For the text-containing cell, return its midpoint in (x, y) coordinate format. 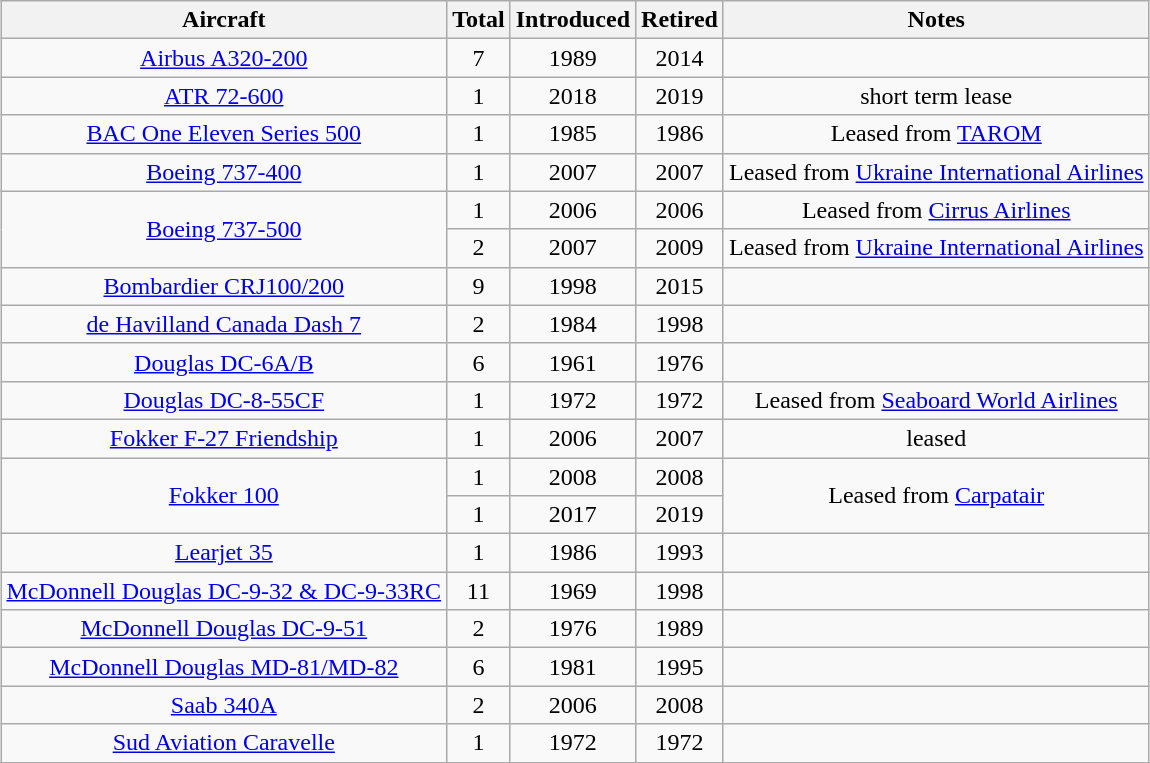
McDonnell Douglas DC-9-32 & DC-9-33RC (224, 591)
Notes (936, 20)
1981 (572, 667)
BAC One Eleven Series 500 (224, 134)
Leased from Carpatair (936, 496)
11 (479, 591)
Aircraft (224, 20)
McDonnell Douglas MD-81/MD-82 (224, 667)
1993 (680, 553)
Leased from Cirrus Airlines (936, 210)
Douglas DC-8-55CF (224, 400)
Total (479, 20)
1984 (572, 324)
7 (479, 58)
Leased from Seaboard World Airlines (936, 400)
McDonnell Douglas DC-9-51 (224, 629)
2017 (572, 515)
Sud Aviation Caravelle (224, 743)
ATR 72-600 (224, 96)
2015 (680, 286)
Introduced (572, 20)
Learjet 35 (224, 553)
9 (479, 286)
2014 (680, 58)
Retired (680, 20)
Fokker 100 (224, 496)
Airbus A320-200 (224, 58)
Douglas DC-6A/B (224, 362)
Leased from TAROM (936, 134)
leased (936, 438)
Bombardier CRJ100/200 (224, 286)
1995 (680, 667)
2018 (572, 96)
1969 (572, 591)
Boeing 737-400 (224, 172)
1985 (572, 134)
Saab 340A (224, 705)
Boeing 737-500 (224, 229)
2009 (680, 248)
de Havilland Canada Dash 7 (224, 324)
1961 (572, 362)
Fokker F-27 Friendship (224, 438)
short term lease (936, 96)
